Search for the cell housing the specified text and yield its [X, Y] center coordinate. 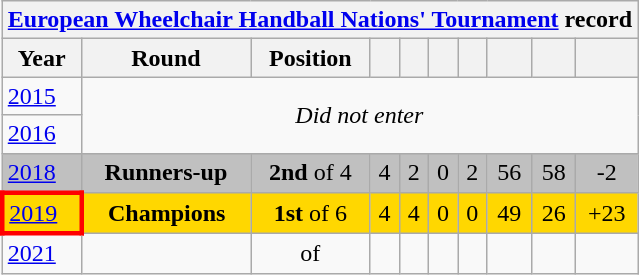
2018 [42, 173]
26 [553, 214]
Year [42, 58]
of [310, 254]
2021 [42, 254]
Champions [166, 214]
Did not enter [360, 115]
Round [166, 58]
Position [310, 58]
2016 [42, 134]
+23 [607, 214]
2015 [42, 96]
Runners-up [166, 173]
49 [509, 214]
2nd of 4 [310, 173]
-2 [607, 173]
European Wheelchair Handball Nations' Tournament record [320, 20]
1st of 6 [310, 214]
56 [509, 173]
2019 [42, 214]
58 [553, 173]
